Output the (X, Y) coordinate of the center of the cell containing the given text.  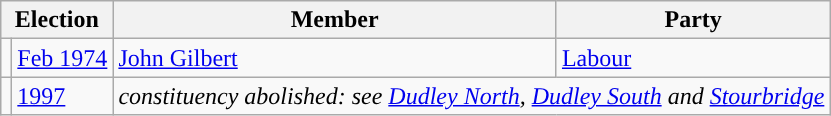
Member (335, 20)
Election (57, 20)
Party (692, 20)
1997 (62, 96)
Labour (692, 58)
John Gilbert (335, 58)
Feb 1974 (62, 58)
constituency abolished: see Dudley North, Dudley South and Stourbridge (472, 96)
